Return the (x, y) coordinate for the center point of the cell that contains the specified text.  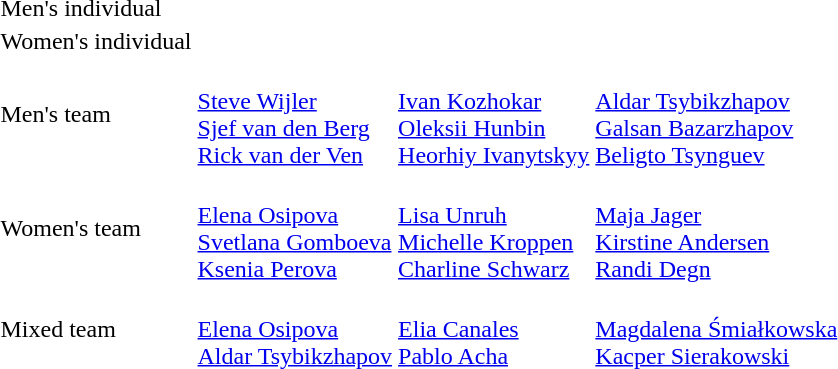
Ivan KozhokarOleksii HunbinHeorhiy Ivanytskyy (494, 114)
Elena OsipovaSvetlana GomboevaKsenia Perova (295, 228)
Steve WijlerSjef van den BergRick van der Ven (295, 114)
Lisa UnruhMichelle KroppenCharline Schwarz (494, 228)
